Search for the cell housing the specified text and yield its [X, Y] center coordinate. 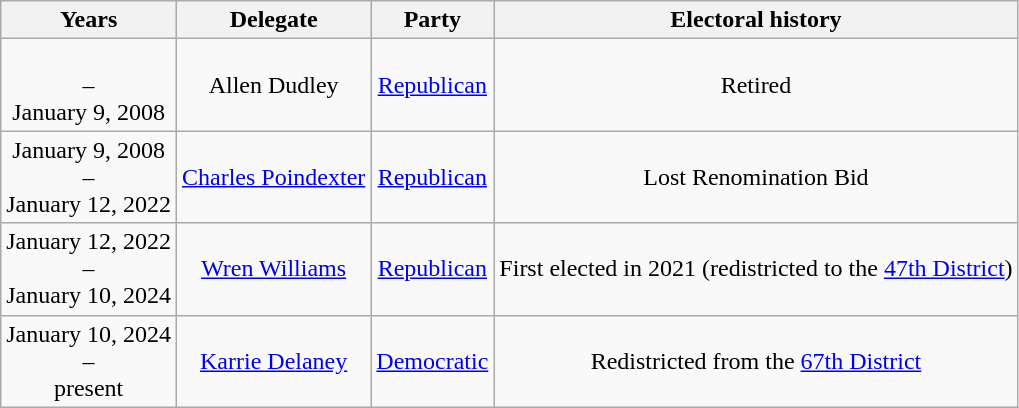
Allen Dudley [273, 85]
Years [89, 20]
January 9, 2008–January 12, 2022 [89, 177]
Delegate [273, 20]
Retired [756, 85]
Redistricted from the 67th District [756, 361]
January 12, 2022–January 10, 2024 [89, 269]
Party [432, 20]
January 10, 2024–present [89, 361]
Democratic [432, 361]
Charles Poindexter [273, 177]
–January 9, 2008 [89, 85]
Electoral history [756, 20]
Wren Williams [273, 269]
Karrie Delaney [273, 361]
First elected in 2021 (redistricted to the 47th District) [756, 269]
Lost Renomination Bid [756, 177]
